Detect which cell encompasses the target text, then output its (X, Y) center coordinate. 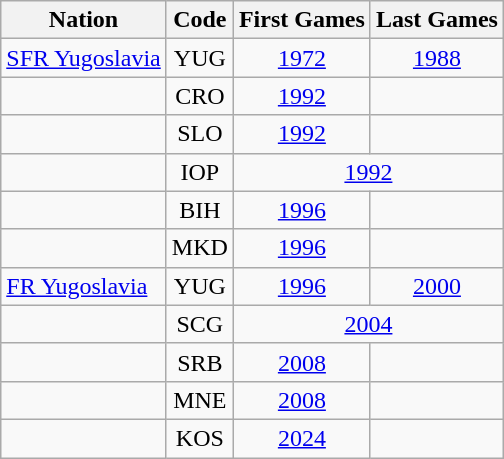
2000 (436, 286)
IOP (200, 172)
CRO (200, 96)
SCG (200, 324)
2004 (368, 324)
KOS (200, 438)
Code (200, 20)
SFR Yugoslavia (84, 58)
FR Yugoslavia (84, 286)
2024 (302, 438)
BIH (200, 210)
Last Games (436, 20)
1988 (436, 58)
First Games (302, 20)
Nation (84, 20)
1972 (302, 58)
SLO (200, 134)
MNE (200, 400)
MKD (200, 248)
SRB (200, 362)
